Pinpoint the cell where the given text exists, returning its [X, Y] midpoint coordinate. 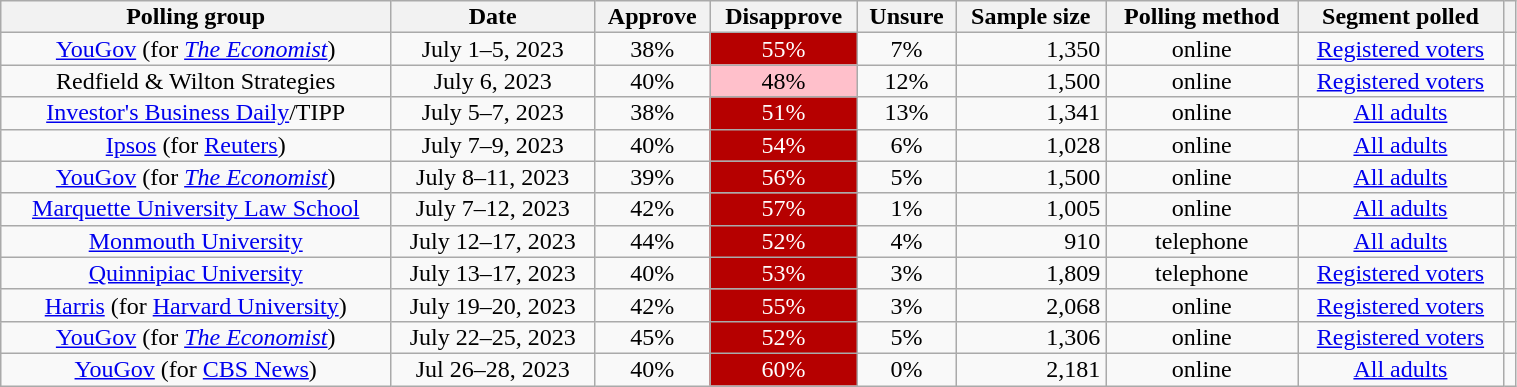
56% [784, 177]
Approve [652, 17]
1,341 [1031, 113]
1,809 [1031, 273]
44% [652, 241]
6% [906, 145]
July 22–25, 2023 [493, 337]
910 [1031, 241]
Jul 26–28, 2023 [493, 369]
Ipsos (for Reuters) [196, 145]
July 7–9, 2023 [493, 145]
Sample size [1031, 17]
1,306 [1031, 337]
45% [652, 337]
July 12–17, 2023 [493, 241]
Harris (for Harvard University) [196, 305]
1% [906, 209]
Polling method [1202, 17]
48% [784, 81]
60% [784, 369]
12% [906, 81]
Date [493, 17]
1,005 [1031, 209]
2,068 [1031, 305]
YouGov (for CBS News) [196, 369]
July 19–20, 2023 [493, 305]
7% [906, 49]
July 7–12, 2023 [493, 209]
July 8–11, 2023 [493, 177]
1,350 [1031, 49]
1,028 [1031, 145]
53% [784, 273]
51% [784, 113]
July 6, 2023 [493, 81]
Unsure [906, 17]
13% [906, 113]
Quinnipiac University [196, 273]
July 13–17, 2023 [493, 273]
July 1–5, 2023 [493, 49]
July 5–7, 2023 [493, 113]
4% [906, 241]
0% [906, 369]
54% [784, 145]
57% [784, 209]
Disapprove [784, 17]
Segment polled [1401, 17]
Marquette University Law School [196, 209]
2,181 [1031, 369]
Investor's Business Daily/TIPP [196, 113]
Redfield & Wilton Strategies [196, 81]
Monmouth University [196, 241]
39% [652, 177]
Polling group [196, 17]
